Extract the (x, y) coordinate from the center of the cell holding the provided text.  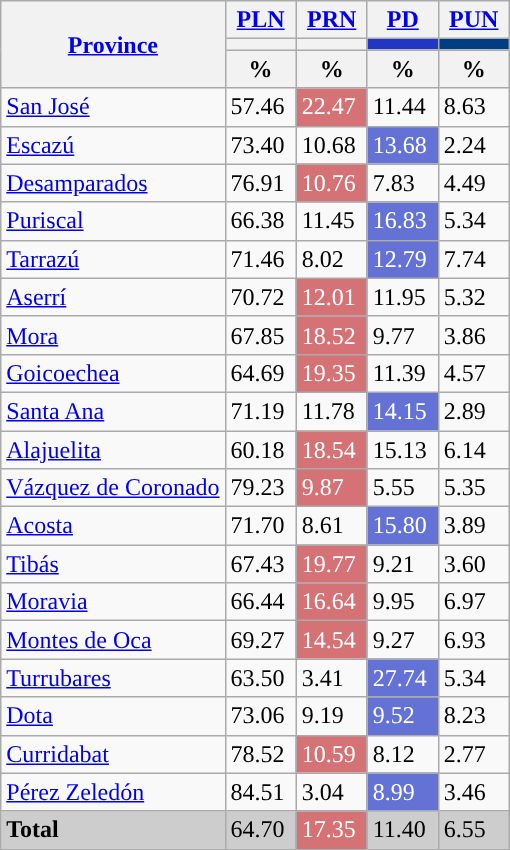
Puriscal (113, 221)
5.55 (402, 488)
12.79 (402, 259)
Tarrazú (113, 259)
19.35 (332, 373)
9.77 (402, 335)
67.43 (260, 564)
Moravia (113, 602)
2.89 (474, 411)
9.21 (402, 564)
11.45 (332, 221)
67.85 (260, 335)
Dota (113, 716)
San José (113, 107)
14.15 (402, 411)
Turrubares (113, 678)
PUN (474, 20)
Total (113, 830)
Mora (113, 335)
6.55 (474, 830)
9.52 (402, 716)
Desamparados (113, 183)
Vázquez de Coronado (113, 488)
Pérez Zeledón (113, 792)
9.27 (402, 640)
15.80 (402, 526)
11.39 (402, 373)
11.40 (402, 830)
15.13 (402, 449)
70.72 (260, 297)
9.95 (402, 602)
8.61 (332, 526)
3.04 (332, 792)
64.69 (260, 373)
11.44 (402, 107)
60.18 (260, 449)
78.52 (260, 754)
73.06 (260, 716)
66.44 (260, 602)
9.19 (332, 716)
2.24 (474, 145)
10.59 (332, 754)
16.64 (332, 602)
8.12 (402, 754)
11.95 (402, 297)
18.54 (332, 449)
2.77 (474, 754)
PRN (332, 20)
22.47 (332, 107)
5.32 (474, 297)
18.52 (332, 335)
Acosta (113, 526)
84.51 (260, 792)
8.63 (474, 107)
3.60 (474, 564)
3.89 (474, 526)
Santa Ana (113, 411)
12.01 (332, 297)
Montes de Oca (113, 640)
3.46 (474, 792)
57.46 (260, 107)
4.49 (474, 183)
71.70 (260, 526)
19.77 (332, 564)
5.35 (474, 488)
Aserrí (113, 297)
Curridabat (113, 754)
8.23 (474, 716)
27.74 (402, 678)
4.57 (474, 373)
9.87 (332, 488)
10.68 (332, 145)
6.14 (474, 449)
Escazú (113, 145)
66.38 (260, 221)
Province (113, 44)
8.02 (332, 259)
73.40 (260, 145)
64.70 (260, 830)
11.78 (332, 411)
8.99 (402, 792)
Goicoechea (113, 373)
3.41 (332, 678)
6.97 (474, 602)
17.35 (332, 830)
7.83 (402, 183)
6.93 (474, 640)
PLN (260, 20)
Tibás (113, 564)
69.27 (260, 640)
13.68 (402, 145)
3.86 (474, 335)
71.46 (260, 259)
10.76 (332, 183)
7.74 (474, 259)
16.83 (402, 221)
PD (402, 20)
71.19 (260, 411)
79.23 (260, 488)
14.54 (332, 640)
63.50 (260, 678)
Alajuelita (113, 449)
76.91 (260, 183)
